Locate the cell with the specified text and output its (x, y) center coordinate. 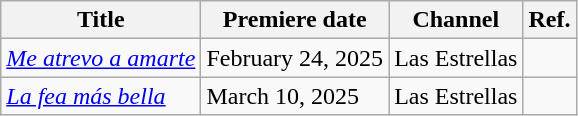
Premiere date (295, 20)
February 24, 2025 (295, 58)
Me atrevo a amarte (101, 58)
Title (101, 20)
La fea más bella (101, 96)
Channel (456, 20)
March 10, 2025 (295, 96)
Ref. (550, 20)
